Determine the (X, Y) coordinate at the center of the cell enclosing the given text.  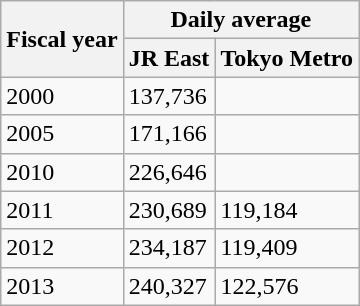
Daily average (240, 20)
2011 (62, 210)
240,327 (169, 286)
230,689 (169, 210)
2005 (62, 134)
Fiscal year (62, 39)
2000 (62, 96)
JR East (169, 58)
137,736 (169, 96)
2013 (62, 286)
119,184 (287, 210)
2010 (62, 172)
2012 (62, 248)
171,166 (169, 134)
Tokyo Metro (287, 58)
119,409 (287, 248)
122,576 (287, 286)
234,187 (169, 248)
226,646 (169, 172)
